Determine the (x, y) coordinate at the center of the cell enclosing the given text.  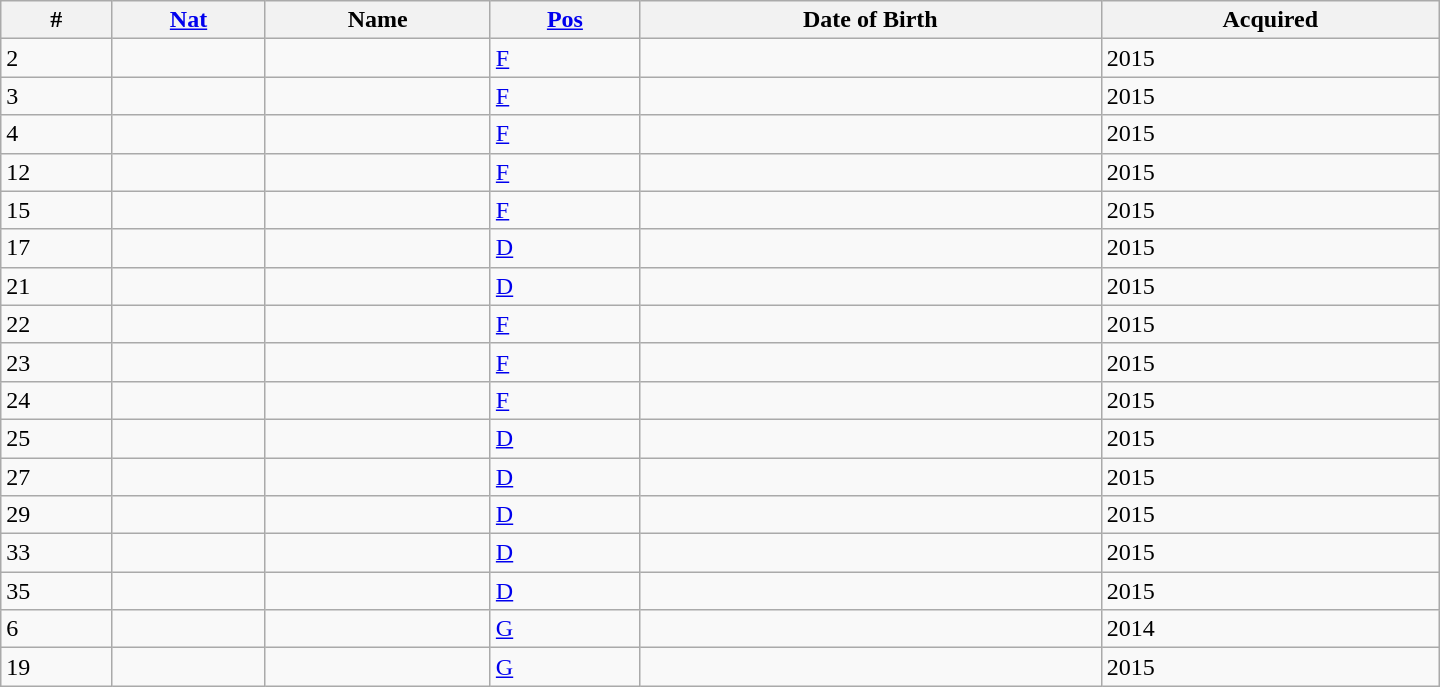
24 (56, 400)
17 (56, 248)
Nat (188, 20)
2014 (1270, 629)
21 (56, 286)
# (56, 20)
Acquired (1270, 20)
19 (56, 667)
15 (56, 210)
22 (56, 324)
4 (56, 134)
12 (56, 172)
6 (56, 629)
2 (56, 58)
25 (56, 438)
23 (56, 362)
29 (56, 515)
35 (56, 591)
Date of Birth (870, 20)
Name (378, 20)
Pos (564, 20)
27 (56, 477)
33 (56, 553)
3 (56, 96)
